Extract the (X, Y) coordinate from the center of the cell holding the provided text.  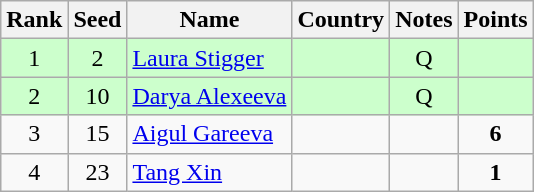
6 (496, 134)
Notes (424, 20)
15 (98, 134)
Rank (34, 20)
Seed (98, 20)
Name (210, 20)
Points (496, 20)
3 (34, 134)
Tang Xin (210, 172)
Darya Alexeeva (210, 96)
Country (341, 20)
Laura Stigger (210, 58)
10 (98, 96)
Aigul Gareeva (210, 134)
4 (34, 172)
23 (98, 172)
